Extract the [x, y] coordinate from the center of the cell holding the provided text.  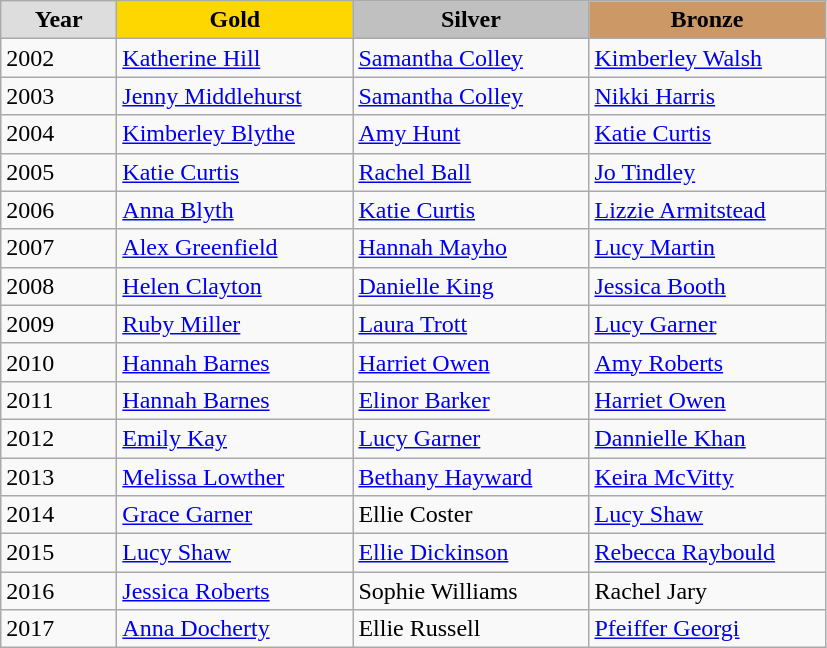
Elinor Barker [471, 400]
2013 [59, 477]
Hannah Mayho [471, 248]
Jessica Roberts [235, 591]
Jo Tindley [707, 172]
2012 [59, 438]
2002 [59, 58]
Lizzie Armitstead [707, 210]
Melissa Lowther [235, 477]
Rachel Jary [707, 591]
2005 [59, 172]
2007 [59, 248]
Amy Roberts [707, 362]
Kimberley Blythe [235, 134]
Katherine Hill [235, 58]
2010 [59, 362]
2014 [59, 515]
Nikki Harris [707, 96]
Dannielle Khan [707, 438]
Grace Garner [235, 515]
2004 [59, 134]
2003 [59, 96]
2009 [59, 324]
Ruby Miller [235, 324]
Rebecca Raybould [707, 553]
Anna Blyth [235, 210]
Amy Hunt [471, 134]
2011 [59, 400]
2006 [59, 210]
Emily Kay [235, 438]
Silver [471, 20]
2015 [59, 553]
Pfeiffer Georgi [707, 629]
Gold [235, 20]
Ellie Dickinson [471, 553]
Ellie Coster [471, 515]
Alex Greenfield [235, 248]
Lucy Martin [707, 248]
Jessica Booth [707, 286]
2017 [59, 629]
Anna Docherty [235, 629]
Bethany Hayward [471, 477]
Helen Clayton [235, 286]
Kimberley Walsh [707, 58]
Danielle King [471, 286]
Ellie Russell [471, 629]
Sophie Williams [471, 591]
Keira McVitty [707, 477]
Laura Trott [471, 324]
Bronze [707, 20]
2008 [59, 286]
2016 [59, 591]
Jenny Middlehurst [235, 96]
Rachel Ball [471, 172]
Year [59, 20]
